Detect which cell encompasses the target text, then output its [X, Y] center coordinate. 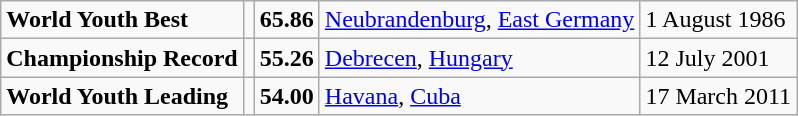
World Youth Leading [122, 96]
Debrecen, Hungary [480, 58]
12 July 2001 [718, 58]
55.26 [286, 58]
Neubrandenburg, East Germany [480, 20]
54.00 [286, 96]
17 March 2011 [718, 96]
World Youth Best [122, 20]
1 August 1986 [718, 20]
65.86 [286, 20]
Havana, Cuba [480, 96]
Championship Record [122, 58]
